Identify which cell holds the provided text, then report its [X, Y] central coordinate. 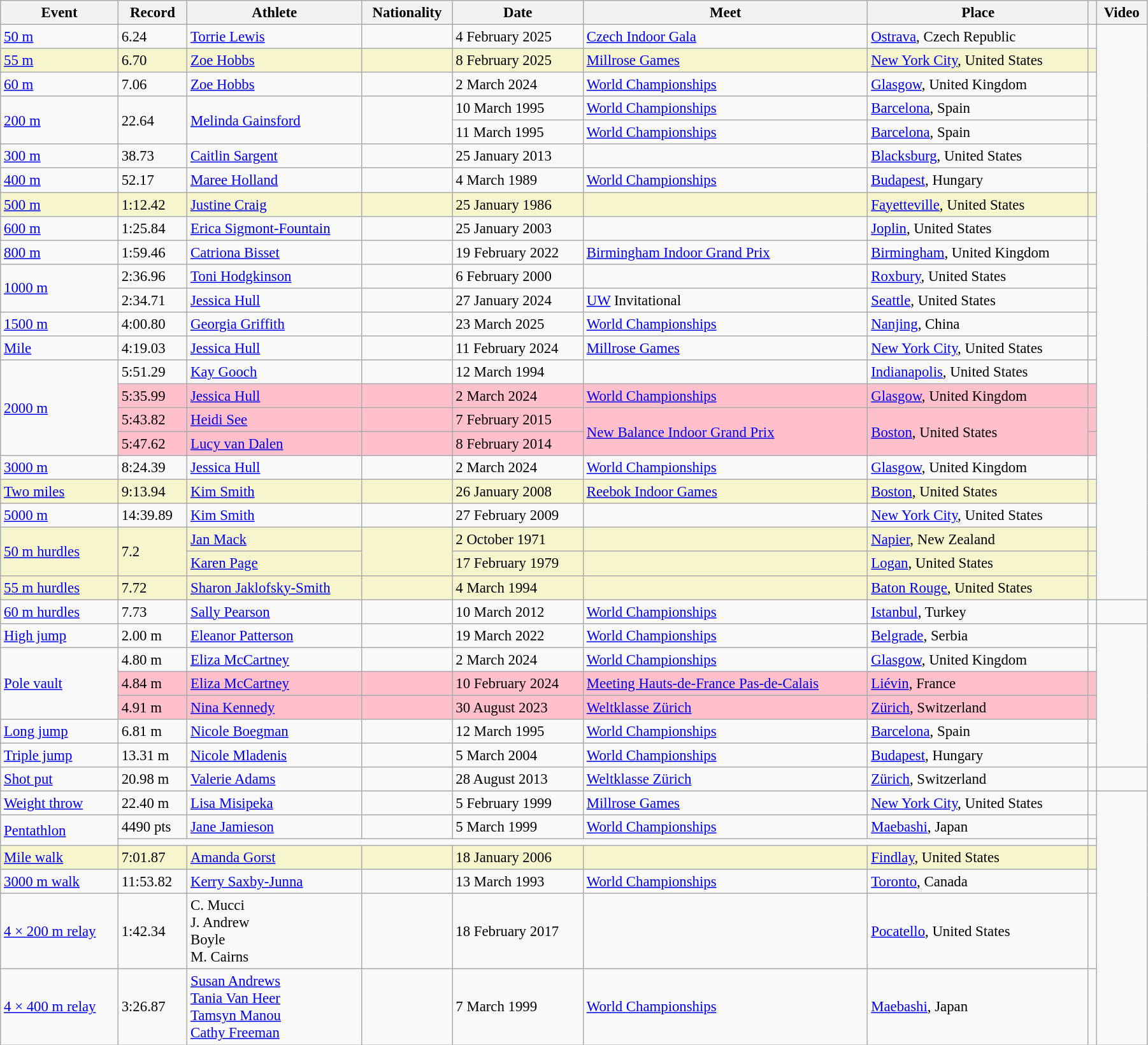
Fayetteville, United States [978, 205]
Two miles [60, 492]
Place [978, 13]
52.17 [152, 180]
Belgrade, Serbia [978, 635]
New Balance Indoor Grand Prix [725, 432]
13.31 m [152, 755]
6.24 [152, 37]
8 February 2014 [517, 444]
3000 m [60, 468]
Birmingham Indoor Grand Prix [725, 252]
19 March 2022 [517, 635]
Czech Indoor Gala [725, 37]
7 March 1999 [517, 1007]
Blacksburg, United States [978, 156]
Baton Rouge, United States [978, 587]
5 March 1999 [517, 827]
5:35.99 [152, 396]
2000 m [60, 408]
Meeting Hauts-de-France Pas-de-Calais [725, 684]
18 February 2017 [517, 932]
Maree Holland [275, 180]
4 × 400 m relay [60, 1007]
Istanbul, Turkey [978, 612]
Nationality [407, 13]
5:43.82 [152, 420]
6.81 m [152, 731]
Lucy van Dalen [275, 444]
9:13.94 [152, 492]
4 February 2025 [517, 37]
Record [152, 13]
23 March 2025 [517, 324]
19 February 2022 [517, 252]
6.70 [152, 61]
5 February 1999 [517, 804]
7.2 [152, 552]
Triple jump [60, 755]
Nicole Boegman [275, 731]
Georgia Griffith [275, 324]
Reebok Indoor Games [725, 492]
4:19.03 [152, 348]
7.06 [152, 85]
Jane Jamieson [275, 827]
20.98 m [152, 779]
4:00.80 [152, 324]
Caitlin Sargent [275, 156]
C. MucciJ. AndrewBoyleM. Cairns [275, 932]
14:39.89 [152, 515]
Catriona Bisset [275, 252]
200 m [60, 120]
55 m [60, 61]
Findlay, United States [978, 858]
Nicole Mladenis [275, 755]
Karen Page [275, 564]
Logan, United States [978, 564]
Nina Kennedy [275, 707]
Sally Pearson [275, 612]
4.80 m [152, 659]
Kay Gooch [275, 372]
4490 pts [152, 827]
Date [517, 13]
Napier, New Zealand [978, 540]
Weight throw [60, 804]
Heidi See [275, 420]
1000 m [60, 288]
10 March 2012 [517, 612]
Birmingham, United Kingdom [978, 252]
50 m [60, 37]
7.73 [152, 612]
11 February 2024 [517, 348]
Melinda Gainsford [275, 120]
Athlete [275, 13]
22.40 m [152, 804]
7:01.87 [152, 858]
25 January 1986 [517, 205]
3000 m walk [60, 882]
11 March 1995 [517, 133]
4.84 m [152, 684]
60 m [60, 85]
3:26.87 [152, 1007]
Torrie Lewis [275, 37]
Meet [725, 13]
28 August 2013 [517, 779]
Jan Mack [275, 540]
2:34.71 [152, 300]
Valerie Adams [275, 779]
Toni Hodgkinson [275, 276]
300 m [60, 156]
13 March 1993 [517, 882]
2:36.96 [152, 276]
5000 m [60, 515]
7 February 2015 [517, 420]
55 m hurdles [60, 587]
Joplin, United States [978, 228]
Susan AndrewsTania Van HeerTamsyn ManouCathy Freeman [275, 1007]
500 m [60, 205]
18 January 2006 [517, 858]
Amanda Gorst [275, 858]
10 February 2024 [517, 684]
Mile walk [60, 858]
1:25.84 [152, 228]
800 m [60, 252]
12 March 1995 [517, 731]
1:42.34 [152, 932]
Kerry Saxby-Junna [275, 882]
Shot put [60, 779]
400 m [60, 180]
6 February 2000 [517, 276]
12 March 1994 [517, 372]
Erica Sigmont-Fountain [275, 228]
11:53.82 [152, 882]
17 February 1979 [517, 564]
8:24.39 [152, 468]
Video [1121, 13]
1:12.42 [152, 205]
8 February 2025 [517, 61]
Ostrava, Czech Republic [978, 37]
2.00 m [152, 635]
Long jump [60, 731]
50 m hurdles [60, 552]
Toronto, Canada [978, 882]
Roxbury, United States [978, 276]
UW Invitational [725, 300]
25 January 2003 [517, 228]
2 October 1971 [517, 540]
5 March 2004 [517, 755]
4 March 1994 [517, 587]
4.91 m [152, 707]
22.64 [152, 120]
Sharon Jaklofsky-Smith [275, 587]
High jump [60, 635]
5:51.29 [152, 372]
7.72 [152, 587]
10 March 1995 [517, 108]
30 August 2023 [517, 707]
1:59.46 [152, 252]
Liévin, France [978, 684]
Pole vault [60, 683]
Pocatello, United States [978, 932]
Eleanor Patterson [275, 635]
38.73 [152, 156]
27 February 2009 [517, 515]
60 m hurdles [60, 612]
4 March 1989 [517, 180]
Lisa Misipeka [275, 804]
25 January 2013 [517, 156]
4 × 200 m relay [60, 932]
5:47.62 [152, 444]
Justine Craig [275, 205]
27 January 2024 [517, 300]
Pentathlon [60, 830]
Mile [60, 348]
1500 m [60, 324]
Seattle, United States [978, 300]
Event [60, 13]
600 m [60, 228]
Nanjing, China [978, 324]
26 January 2008 [517, 492]
Indianapolis, United States [978, 372]
